Capture the cell that displays the provided text and extract its (X, Y) central coordinate. 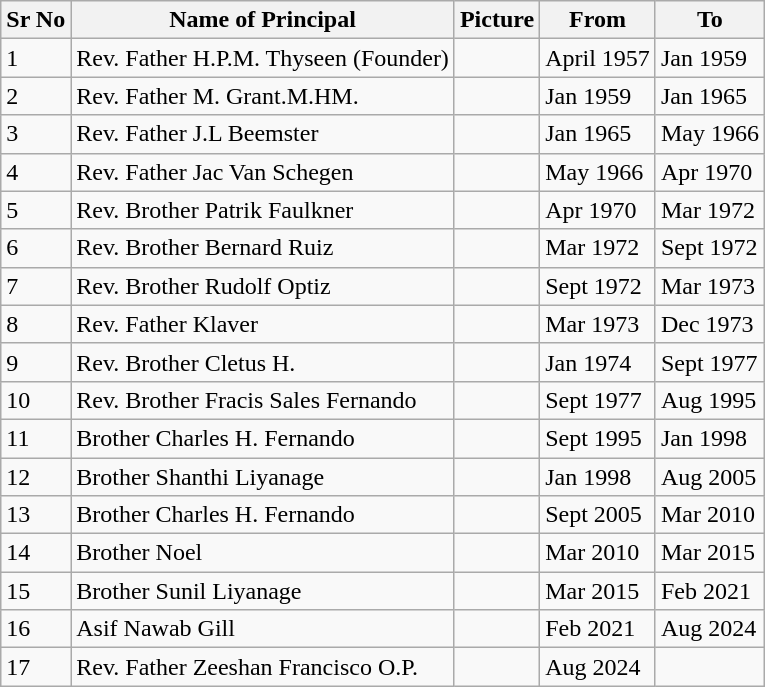
6 (36, 248)
Dec 1973 (710, 324)
Rev. Father Jac Van Schegen (263, 172)
To (710, 20)
April 1957 (598, 58)
Rev. Brother Cletus H. (263, 362)
Rev. Brother Rudolf Optiz (263, 286)
16 (36, 629)
17 (36, 667)
Brother Noel (263, 553)
12 (36, 477)
8 (36, 324)
Rev. Father Klaver (263, 324)
Rev. Brother Fracis Sales Fernando (263, 400)
3 (36, 134)
Rev. Father J.L Beemster (263, 134)
Sept 1995 (598, 438)
13 (36, 515)
Rev. Brother Bernard Ruiz (263, 248)
Brother Shanthi Liyanage (263, 477)
From (598, 20)
1 (36, 58)
Sr No (36, 20)
Picture (496, 20)
Brother Sunil Liyanage (263, 591)
Asif Nawab Gill (263, 629)
Sept 2005 (598, 515)
5 (36, 210)
Aug 2005 (710, 477)
7 (36, 286)
14 (36, 553)
10 (36, 400)
Rev. Father Zeeshan Francisco O.P. (263, 667)
4 (36, 172)
Rev. Father M. Grant.M.HM. (263, 96)
2 (36, 96)
Jan 1974 (598, 362)
Name of Principal (263, 20)
Rev. Brother Patrik Faulkner (263, 210)
Aug 1995 (710, 400)
11 (36, 438)
9 (36, 362)
Rev. Father H.P.M. Thyseen (Founder) (263, 58)
15 (36, 591)
